Scan for the cell matching the given text and deliver its [X, Y] coordinate at center. 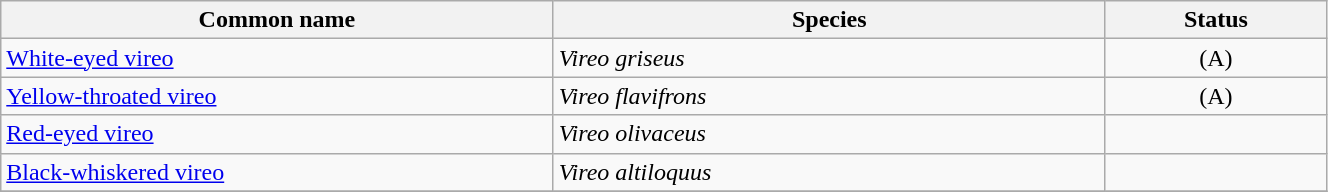
Vireo altiloquus [829, 172]
Red-eyed vireo [277, 134]
Vireo griseus [829, 58]
Yellow-throated vireo [277, 96]
Black-whiskered vireo [277, 172]
Status [1216, 20]
Vireo olivaceus [829, 134]
Common name [277, 20]
Vireo flavifrons [829, 96]
Species [829, 20]
White-eyed vireo [277, 58]
